Locate the cell with the specified text and output its (x, y) center coordinate. 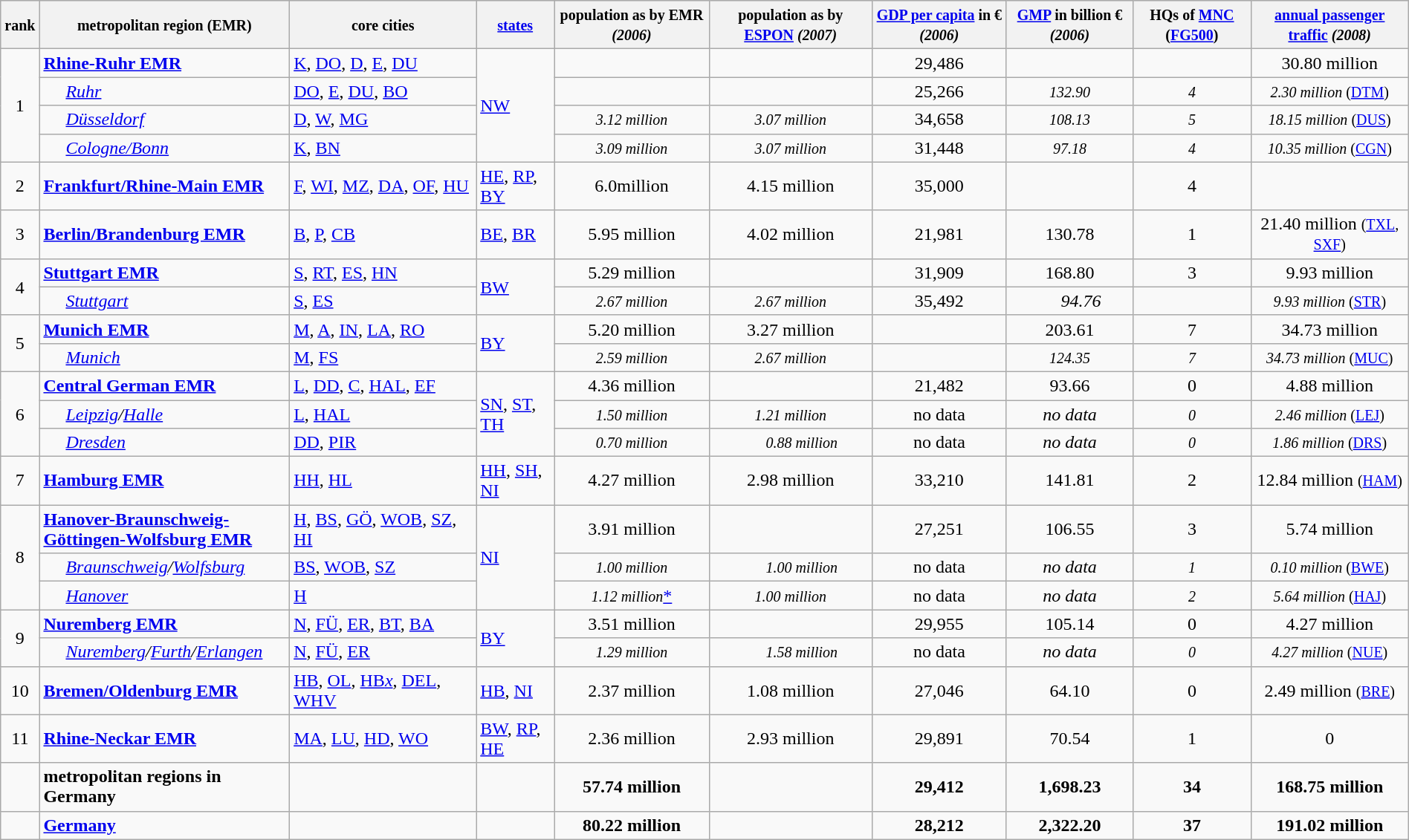
2.46 million (LEJ) (1329, 414)
191.02 million (1329, 825)
3.12 million (632, 120)
1.29 million (632, 652)
BW (516, 287)
Hamburg EMR (165, 481)
34.73 million (1329, 329)
31,909 (939, 273)
BE, BR (516, 235)
5.20 million (632, 329)
1.86 million (DRS) (1329, 443)
N, FÜ, ER, BT, BA (383, 624)
70.54 (1069, 738)
M, A, IN, LA, RO (383, 329)
27,251 (939, 529)
5.95 million (632, 235)
203.61 (1069, 329)
K, BN (383, 148)
0.10 million (BWE) (1329, 567)
H (383, 596)
HB, NI (516, 691)
4.02 million (791, 235)
DO, E, DU, BO (383, 91)
Frankfurt/Rhine-Main EMR (165, 186)
2.98 million (791, 481)
108.13 (1069, 120)
3.27 million (791, 329)
Dresden (165, 443)
21.40 million (TXL, SXF) (1329, 235)
105.14 (1069, 624)
1,698.23 (1069, 787)
94.76 (1069, 301)
3.51 million (632, 624)
Braunschweig/Wolfsburg (165, 567)
35,492 (939, 301)
21,482 (939, 385)
34.73 million (MUC) (1329, 357)
population as by ESPON (2007) (791, 25)
2.93 million (791, 738)
10 (20, 691)
Nuremberg EMR (165, 624)
6.0million (632, 186)
130.78 (1069, 235)
31,448 (939, 148)
metropolitan region (EMR) (165, 25)
HB, OL, HBx, DEL, WHV (383, 691)
1.08 million (791, 691)
2.37 million (632, 691)
0.88 million (791, 443)
F, WI, MZ, DA, OF, HU (383, 186)
93.66 (1069, 385)
8 (20, 557)
1.58 million (791, 652)
4.36 million (632, 385)
9.93 million (STR) (1329, 301)
168.80 (1069, 273)
35,000 (939, 186)
Hanover-Braunschweig-Göttingen-Wolfsburg EMR (165, 529)
SN, ST, TH (516, 414)
B, P, CB (383, 235)
6 (20, 414)
10.35 million (CGN) (1329, 148)
Düsseldorf (165, 120)
HQs of MNC (FG500) (1192, 25)
S, RT, ES, HN (383, 273)
Germany (165, 825)
Central German EMR (165, 385)
2.59 million (632, 357)
Leipzig/Halle (165, 414)
57.74 million (632, 787)
Bremen/Oldenburg EMR (165, 691)
5.64 million (HAJ) (1329, 596)
18.15 million (DUS) (1329, 120)
DD, PIR (383, 443)
S, ES (383, 301)
29,891 (939, 738)
BS, WOB, SZ (383, 567)
population as by EMR (2006) (632, 25)
33,210 (939, 481)
21,981 (939, 235)
Munich EMR (165, 329)
HE, RP, BY (516, 186)
Stuttgart EMR (165, 273)
rank (20, 25)
GMP in billion € (2006) (1069, 25)
34,658 (939, 120)
64.10 (1069, 691)
Munich (165, 357)
1.21 million (791, 414)
9 (20, 638)
GDP per capita in € (2006) (939, 25)
K, DO, D, E, DU (383, 63)
1.12 million* (632, 596)
168.75 million (1329, 787)
124.35 (1069, 357)
97.18 (1069, 148)
4.27 million (NUE) (1329, 652)
80.22 million (632, 825)
D, W, MG (383, 120)
28,212 (939, 825)
Ruhr (165, 91)
2,322.20 (1069, 825)
141.81 (1069, 481)
HH, SH, NI (516, 481)
27,046 (939, 691)
Berlin/Brandenburg EMR (165, 235)
Rhine-Ruhr EMR (165, 63)
N, FÜ, ER (383, 652)
29,486 (939, 63)
0.70 million (632, 443)
132.90 (1069, 91)
Cologne/Bonn (165, 148)
Nuremberg/Furth/Erlangen (165, 652)
HH, HL (383, 481)
11 (20, 738)
5.74 million (1329, 529)
12.84 million (HAM) (1329, 481)
29,412 (939, 787)
2.49 million (BRE) (1329, 691)
NW (516, 105)
3.09 million (632, 148)
9.93 million (1329, 273)
M, FS (383, 357)
H, BS, GÖ, WOB, SZ, HI (383, 529)
NI (516, 557)
5.29 million (632, 273)
3.91 million (632, 529)
34 (1192, 787)
states (516, 25)
core cities (383, 25)
2.30 million (DTM) (1329, 91)
BW, RP, HE (516, 738)
25,266 (939, 91)
L, HAL (383, 414)
annual passenger traffic (2008) (1329, 25)
MA, LU, HD, WO (383, 738)
106.55 (1069, 529)
2.36 million (632, 738)
L, DD, C, HAL, EF (383, 385)
Hanover (165, 596)
4.15 million (791, 186)
1.50 million (632, 414)
30.80 million (1329, 63)
4.88 million (1329, 385)
Stuttgart (165, 301)
metropolitan regions in Germany (165, 787)
Rhine-Neckar EMR (165, 738)
29,955 (939, 624)
37 (1192, 825)
